Search for the cell housing the specified text and yield its [X, Y] center coordinate. 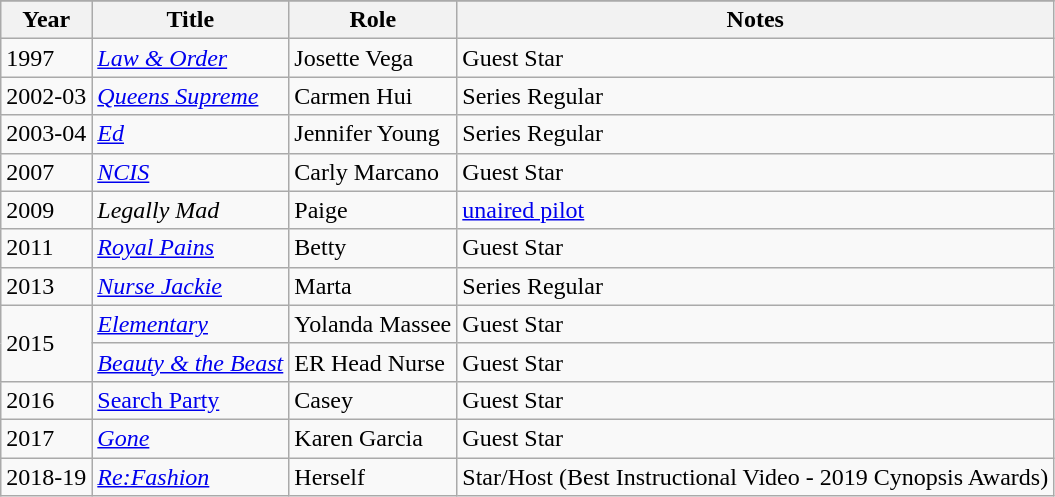
Jennifer Young [373, 134]
Casey [373, 400]
Elementary [190, 324]
2007 [46, 172]
Paige [373, 210]
ER Head Nurse [373, 362]
2011 [46, 248]
Herself [373, 477]
Ed [190, 134]
unaired pilot [756, 210]
Beauty & the Beast [190, 362]
NCIS [190, 172]
2016 [46, 400]
Royal Pains [190, 248]
Gone [190, 438]
Re:Fashion [190, 477]
2002-03 [46, 96]
Title [190, 20]
2017 [46, 438]
2009 [46, 210]
Star/Host (Best Instructional Video - 2019 Cynopsis Awards) [756, 477]
Marta [373, 286]
Yolanda Massee [373, 324]
Carly Marcano [373, 172]
2015 [46, 343]
Queens Supreme [190, 96]
Law & Order [190, 58]
2013 [46, 286]
Notes [756, 20]
Search Party [190, 400]
Year [46, 20]
1997 [46, 58]
Karen Garcia [373, 438]
Role [373, 20]
Josette Vega [373, 58]
Legally Mad [190, 210]
2003-04 [46, 134]
Nurse Jackie [190, 286]
Carmen Hui [373, 96]
Betty [373, 248]
2018-19 [46, 477]
